Determine the (X, Y) coordinate at the center of the cell enclosing the given text.  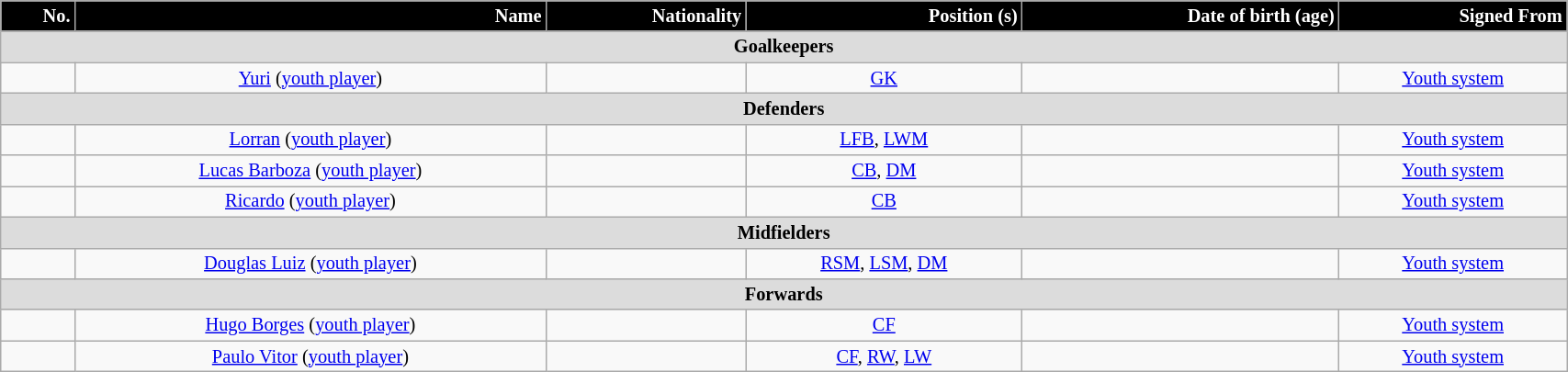
Defenders (784, 108)
Paulo Vitor (youth player) (310, 356)
Yuri (youth player) (310, 78)
Lucas Barboza (youth player) (310, 171)
Position (s) (884, 16)
Lorran (youth player) (310, 140)
GK (884, 78)
Goalkeepers (784, 47)
LFB, LWM (884, 140)
No. (39, 16)
CF (884, 325)
Nationality (646, 16)
CF, RW, LW (884, 356)
Signed From (1453, 16)
Douglas Luiz (youth player) (310, 264)
Hugo Borges (youth player) (310, 325)
Date of birth (age) (1181, 16)
Midfielders (784, 232)
Forwards (784, 294)
Name (310, 16)
Ricardo (youth player) (310, 201)
CB, DM (884, 171)
RSM, LSM, DM (884, 264)
CB (884, 201)
